Pinpoint the cell where the given text exists, returning its [X, Y] midpoint coordinate. 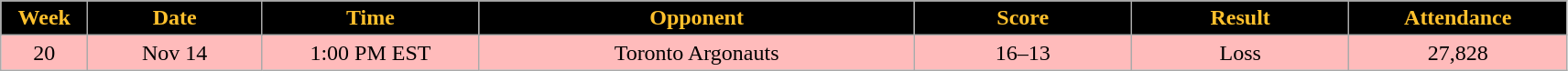
1:00 PM EST [370, 53]
Week [44, 18]
Date [175, 18]
Attendance [1458, 18]
Opponent [696, 18]
Toronto Argonauts [696, 53]
Result [1240, 18]
Loss [1240, 53]
Time [370, 18]
16–13 [1022, 53]
Nov 14 [175, 53]
Score [1022, 18]
20 [44, 53]
27,828 [1458, 53]
